Identify which cell holds the provided text, then report its (x, y) central coordinate. 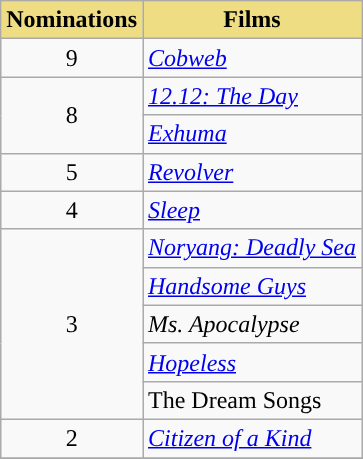
Cobweb (252, 58)
8 (72, 115)
5 (72, 172)
Noryang: Deadly Sea (252, 248)
Films (252, 20)
Revolver (252, 172)
9 (72, 58)
12.12: The Day (252, 96)
Handsome Guys (252, 286)
Citizen of a Kind (252, 438)
2 (72, 438)
3 (72, 324)
Nominations (72, 20)
4 (72, 210)
Exhuma (252, 134)
The Dream Songs (252, 400)
Sleep (252, 210)
Hopeless (252, 362)
Ms. Apocalypse (252, 324)
